Pinpoint the cell where the given text exists, returning its (X, Y) midpoint coordinate. 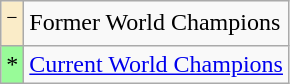
− (12, 24)
Former World Champions (156, 24)
* (12, 64)
Current World Champions (156, 64)
